Pinpoint the cell where the given text exists, returning its [X, Y] midpoint coordinate. 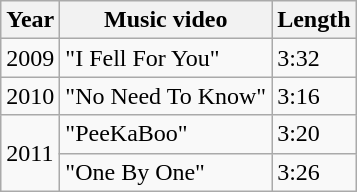
"No Need To Know" [166, 96]
3:32 [314, 58]
Music video [166, 20]
"PeeKaBoo" [166, 134]
3:20 [314, 134]
Year [30, 20]
3:26 [314, 172]
3:16 [314, 96]
Length [314, 20]
2009 [30, 58]
"I Fell For You" [166, 58]
2010 [30, 96]
"One By One" [166, 172]
2011 [30, 153]
